Provide the (x, y) coordinate of the cell's center where the given text is located.  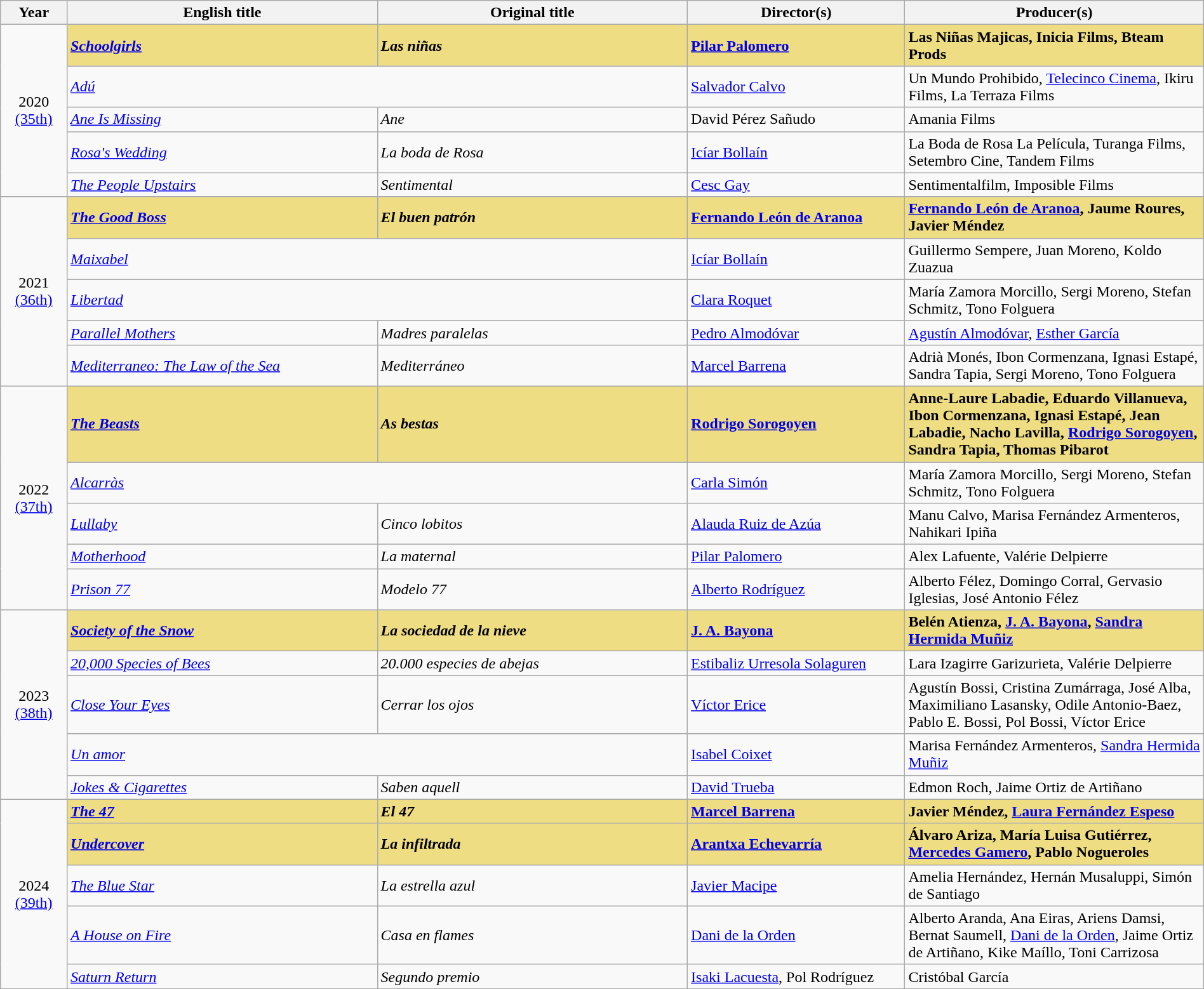
Sentimentalfilm, Imposible Films (1054, 185)
Sentimental (532, 185)
Producer(s) (1054, 13)
Un Mundo Prohibido, Telecinco Cinema, Ikiru Films, La Terraza Films (1054, 86)
Cerrar los ojos (532, 705)
Modelo 77 (532, 589)
Society of the Snow (222, 631)
Amelia Hernández, Hernán Musaluppi, Simón de Santiago (1054, 885)
Parallel Mothers (222, 333)
Salvador Calvo (796, 86)
Álvaro Ariza, María Luisa Gutiérrez, Mercedes Gamero, Pablo Nogueroles (1054, 844)
Cinco lobitos (532, 524)
The 47 (222, 811)
Year (34, 13)
Alauda Ruiz de Azúa (796, 524)
2021(36th) (34, 291)
A House on Fire (222, 935)
Schoolgirls (222, 46)
Ane Is Missing (222, 119)
La maternal (532, 557)
Libertad (377, 300)
Undercover (222, 844)
Rodrigo Sorogoyen (796, 424)
Casa en flames (532, 935)
Dani de la Orden (796, 935)
Agustín Almodóvar, Esther García (1054, 333)
Las Niñas Majicas, Inicia Films, Bteam Prods (1054, 46)
Fernando León de Aranoa, Jaume Roures, Javier Méndez (1054, 217)
English title (222, 13)
Lullaby (222, 524)
2020(35th) (34, 110)
Arantxa Echevarría (796, 844)
The Good Boss (222, 217)
Fernando León de Aranoa (796, 217)
Isaki Lacuesta, Pol Rodríguez (796, 976)
2022(37th) (34, 498)
Agustín Bossi, Cristina Zumárraga, José Alba, Maximiliano Lasansky, Odile Antonio-Baez, Pablo E. Bossi, Pol Bossi, Víctor Erice (1054, 705)
Edmon Roch, Jaime Ortiz de Artiñano (1054, 787)
Guillermo Sempere, Juan Moreno, Koldo Zuazua (1054, 259)
Adú (377, 86)
Marisa Fernández Armenteros, Sandra Hermida Muñiz (1054, 754)
Javier Macipe (796, 885)
Alcarràs (377, 482)
Belén Atienza, J. A. Bayona, Sandra Hermida Muñiz (1054, 631)
Adrià Monés, Ibon Cormenzana, Ignasi Estapé, Sandra Tapia, Sergi Moreno, Tono Folguera (1054, 366)
Isabel Coixet (796, 754)
Jokes & Cigarettes (222, 787)
Cristóbal García (1054, 976)
Close Your Eyes (222, 705)
Cesc Gay (796, 185)
Estibaliz Urresola Solaguren (796, 663)
Alberto Félez, Domingo Corral, Gervasio Iglesias, José Antonio Félez (1054, 589)
Director(s) (796, 13)
Saben aquell (532, 787)
Amania Films (1054, 119)
Lara Izagirre Garizurieta, Valérie Delpierre (1054, 663)
Carla Simón (796, 482)
2023(38th) (34, 705)
20.000 especies de abejas (532, 663)
Mediterráneo (532, 366)
Manu Calvo, Marisa Fernández Armenteros, Nahikari Ipiña (1054, 524)
El 47 (532, 811)
2024(39th) (34, 894)
El buen patrón (532, 217)
Las niñas (532, 46)
Segundo premio (532, 976)
Alberto Aranda, Ana Eiras, Ariens Damsi, Bernat Saumell, Dani de la Orden, Jaime Ortiz de Artiñano, Kike Maíllo, Toni Carrizosa (1054, 935)
20,000 Species of Bees (222, 663)
The People Upstairs (222, 185)
La boda de Rosa (532, 152)
Mediterraneo: The Law of the Sea (222, 366)
Ane (532, 119)
Madres paralelas (532, 333)
La estrella azul (532, 885)
Rosa's Wedding (222, 152)
Prison 77 (222, 589)
Maixabel (377, 259)
The Beasts (222, 424)
Pedro Almodóvar (796, 333)
Alberto Rodríguez (796, 589)
Saturn Return (222, 976)
Un amor (377, 754)
Javier Méndez, Laura Fernández Espeso (1054, 811)
Alex Lafuente, Valérie Delpierre (1054, 557)
Anne-Laure Labadie, Eduardo Villanueva, Ibon Cormenzana, Ignasi Estapé, Jean Labadie, Nacho Lavilla, Rodrigo Sorogoyen, Sandra Tapia, Thomas Pibarot (1054, 424)
La sociedad de la nieve (532, 631)
La Boda de Rosa La Película, Turanga Films, Setembro Cine, Tandem Films (1054, 152)
Original title (532, 13)
The Blue Star (222, 885)
As bestas (532, 424)
J. A. Bayona (796, 631)
Clara Roquet (796, 300)
David Pérez Sañudo (796, 119)
David Trueba (796, 787)
Motherhood (222, 557)
Víctor Erice (796, 705)
La infiltrada (532, 844)
